Scan for the cell matching the given text and deliver its (x, y) coordinate at center. 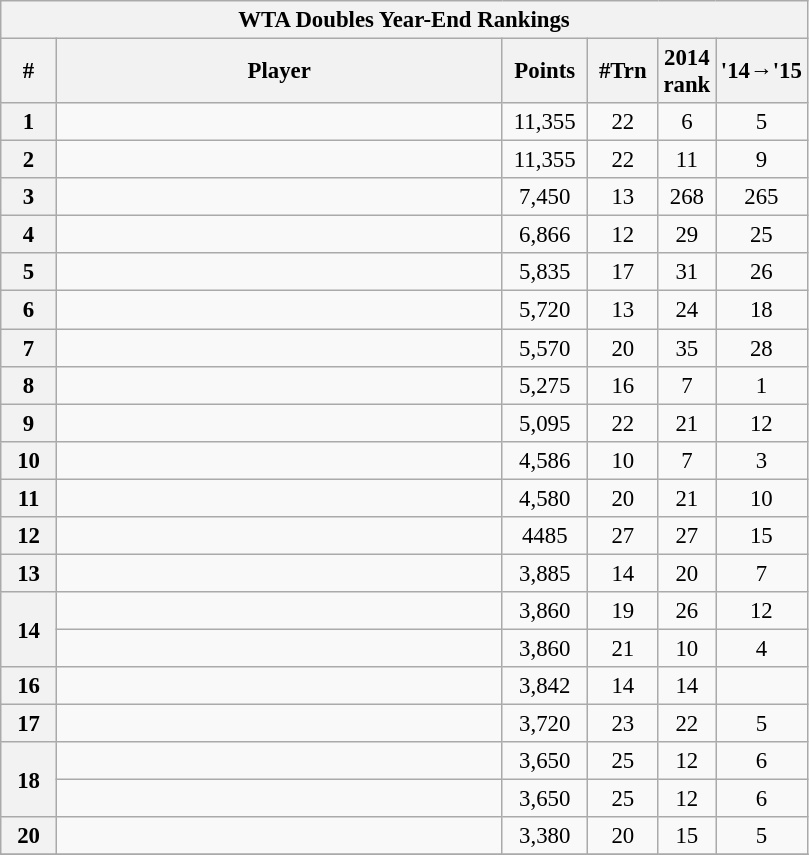
268 (686, 197)
#Trn (624, 72)
5,275 (545, 385)
WTA Doubles Year-End Rankings (404, 20)
23 (624, 724)
3,720 (545, 724)
4485 (545, 536)
5,835 (545, 273)
265 (762, 197)
3,842 (545, 686)
28 (762, 348)
8 (29, 385)
5,570 (545, 348)
24 (686, 310)
# (29, 72)
4,586 (545, 460)
2 (29, 160)
19 (624, 611)
4,580 (545, 498)
3,885 (545, 573)
7,450 (545, 197)
2014 rank (686, 72)
35 (686, 348)
31 (686, 273)
'14→'15 (762, 72)
Player (279, 72)
6,866 (545, 235)
Points (545, 72)
5,720 (545, 310)
5,095 (545, 423)
3,380 (545, 836)
29 (686, 235)
